Locate the cell with the specified text and output its (x, y) center coordinate. 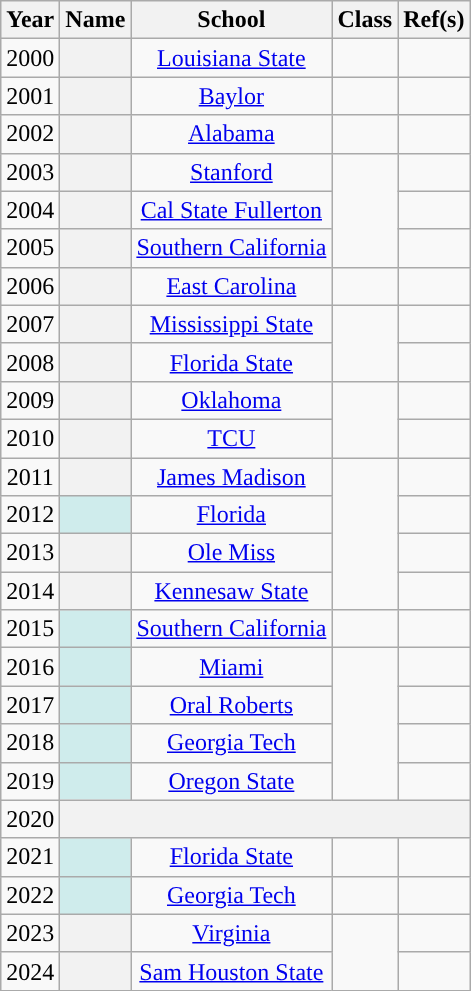
2005 (30, 248)
2007 (30, 324)
Louisiana State (232, 58)
East Carolina (232, 286)
2019 (30, 781)
Baylor (232, 96)
2011 (30, 477)
2004 (30, 210)
Cal State Fullerton (232, 210)
Sam Houston State (232, 971)
Class (365, 20)
Alabama (232, 134)
Mississippi State (232, 324)
Ref(s) (434, 20)
Name (96, 20)
Oral Roberts (232, 705)
James Madison (232, 477)
2021 (30, 857)
Ole Miss (232, 553)
TCU (232, 438)
2010 (30, 438)
Virginia (232, 933)
2020 (30, 819)
2003 (30, 172)
2000 (30, 58)
2015 (30, 629)
2012 (30, 515)
2023 (30, 933)
Stanford (232, 172)
Year (30, 20)
2009 (30, 400)
2014 (30, 591)
2008 (30, 362)
2001 (30, 96)
2022 (30, 895)
Florida (232, 515)
2006 (30, 286)
Oregon State (232, 781)
2013 (30, 553)
2016 (30, 667)
Oklahoma (232, 400)
2024 (30, 971)
School (232, 20)
Miami (232, 667)
2018 (30, 743)
2002 (30, 134)
Kennesaw State (232, 591)
2017 (30, 705)
